For the text-containing cell, return its midpoint in (x, y) coordinate format. 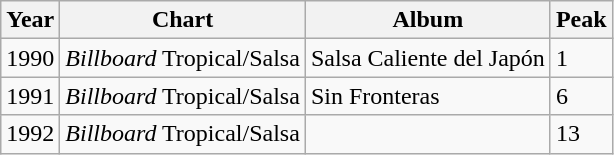
1992 (30, 134)
1990 (30, 58)
13 (581, 134)
Album (428, 20)
1991 (30, 96)
6 (581, 96)
Sin Fronteras (428, 96)
1 (581, 58)
Year (30, 20)
Chart (183, 20)
Peak (581, 20)
Salsa Caliente del Japón (428, 58)
